Detect which cell encompasses the target text, then output its [X, Y] center coordinate. 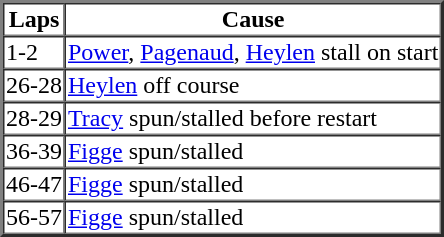
56-57 [34, 218]
1-2 [34, 52]
Power, Pagenaud, Heylen stall on start [253, 52]
Tracy spun/stalled before restart [253, 118]
26-28 [34, 86]
28-29 [34, 118]
36-39 [34, 152]
Heylen off course [253, 86]
46-47 [34, 184]
Cause [253, 20]
Laps [34, 20]
